Output the (x, y) coordinate of the center of the cell containing the given text.  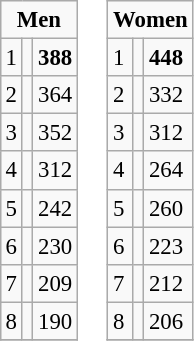
352 (56, 133)
190 (56, 321)
Men (38, 20)
242 (56, 208)
209 (56, 283)
230 (56, 246)
448 (168, 58)
264 (168, 170)
364 (56, 95)
223 (168, 246)
212 (168, 283)
206 (168, 321)
388 (56, 58)
332 (168, 95)
Women (150, 20)
260 (168, 208)
